From the cell containing the given text, extract its center point as (x, y) coordinate. 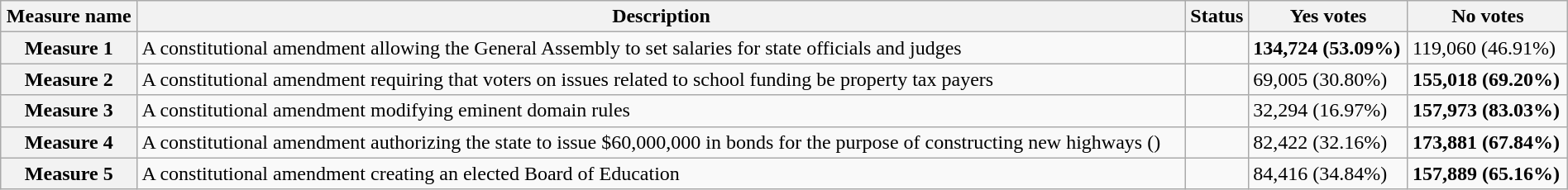
No votes (1487, 17)
157,889 (65.16%) (1487, 173)
Description (662, 17)
A constitutional amendment creating an elected Board of Education (662, 173)
Measure 4 (69, 142)
Measure 5 (69, 173)
A constitutional amendment requiring that voters on issues related to school funding be property tax payers (662, 79)
Measure name (69, 17)
A constitutional amendment authorizing the state to issue $60,000,000 in bonds for the purpose of constructing new highways () (662, 142)
155,018 (69.20%) (1487, 79)
119,060 (46.91%) (1487, 48)
A constitutional amendment modifying eminent domain rules (662, 111)
69,005 (30.80%) (1328, 79)
32,294 (16.97%) (1328, 111)
Measure 2 (69, 79)
157,973 (83.03%) (1487, 111)
84,416 (34.84%) (1328, 173)
A constitutional amendment allowing the General Assembly to set salaries for state officials and judges (662, 48)
173,881 (67.84%) (1487, 142)
82,422 (32.16%) (1328, 142)
Status (1217, 17)
134,724 (53.09%) (1328, 48)
Yes votes (1328, 17)
Measure 1 (69, 48)
Measure 3 (69, 111)
